Search for the cell housing the specified text and yield its [X, Y] center coordinate. 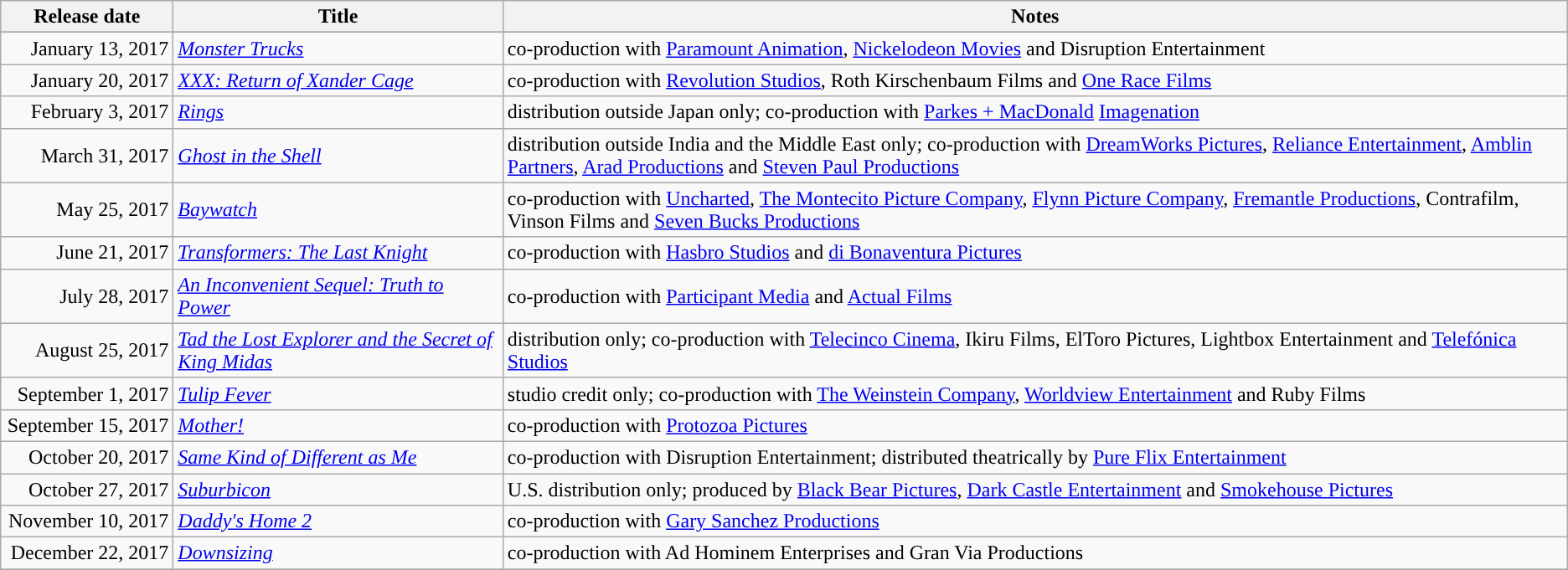
Ghost in the Shell [338, 156]
January 20, 2017 [87, 80]
July 28, 2017 [87, 296]
XXX: Return of Xander Cage [338, 80]
October 27, 2017 [87, 490]
An Inconvenient Sequel: Truth to Power [338, 296]
co-production with Disruption Entertainment; distributed theatrically by Pure Flix Entertainment [1035, 457]
Same Kind of Different as Me [338, 457]
Baywatch [338, 209]
Notes [1035, 17]
co-production with Participant Media and Actual Films [1035, 296]
June 21, 2017 [87, 253]
November 10, 2017 [87, 521]
co-production with Hasbro Studios and di Bonaventura Pictures [1035, 253]
Monster Trucks [338, 49]
U.S. distribution only; produced by Black Bear Pictures, Dark Castle Entertainment and Smokehouse Pictures [1035, 490]
distribution outside Japan only; co-production with Parkes + MacDonald Imagenation [1035, 112]
co-production with Ad Hominem Enterprises and Gran Via Productions [1035, 553]
September 15, 2017 [87, 425]
Daddy's Home 2 [338, 521]
distribution only; co-production with Telecinco Cinema, Ikiru Films, ElToro Pictures, Lightbox Entertainment and Telefónica Studios [1035, 350]
Tad the Lost Explorer and the Secret of King Midas [338, 350]
Title [338, 17]
March 31, 2017 [87, 156]
co-production with Revolution Studios, Roth Kirschenbaum Films and One Race Films [1035, 80]
February 3, 2017 [87, 112]
Tulip Fever [338, 393]
September 1, 2017 [87, 393]
Transformers: The Last Knight [338, 253]
August 25, 2017 [87, 350]
studio credit only; co-production with The Weinstein Company, Worldview Entertainment and Ruby Films [1035, 393]
Downsizing [338, 553]
January 13, 2017 [87, 49]
co-production with Protozoa Pictures [1035, 425]
co-production with Gary Sanchez Productions [1035, 521]
Rings [338, 112]
Release date [87, 17]
October 20, 2017 [87, 457]
Suburbicon [338, 490]
co-production with Paramount Animation, Nickelodeon Movies and Disruption Entertainment [1035, 49]
December 22, 2017 [87, 553]
Mother! [338, 425]
May 25, 2017 [87, 209]
